Return [x, y] of the center of cell containing provided text 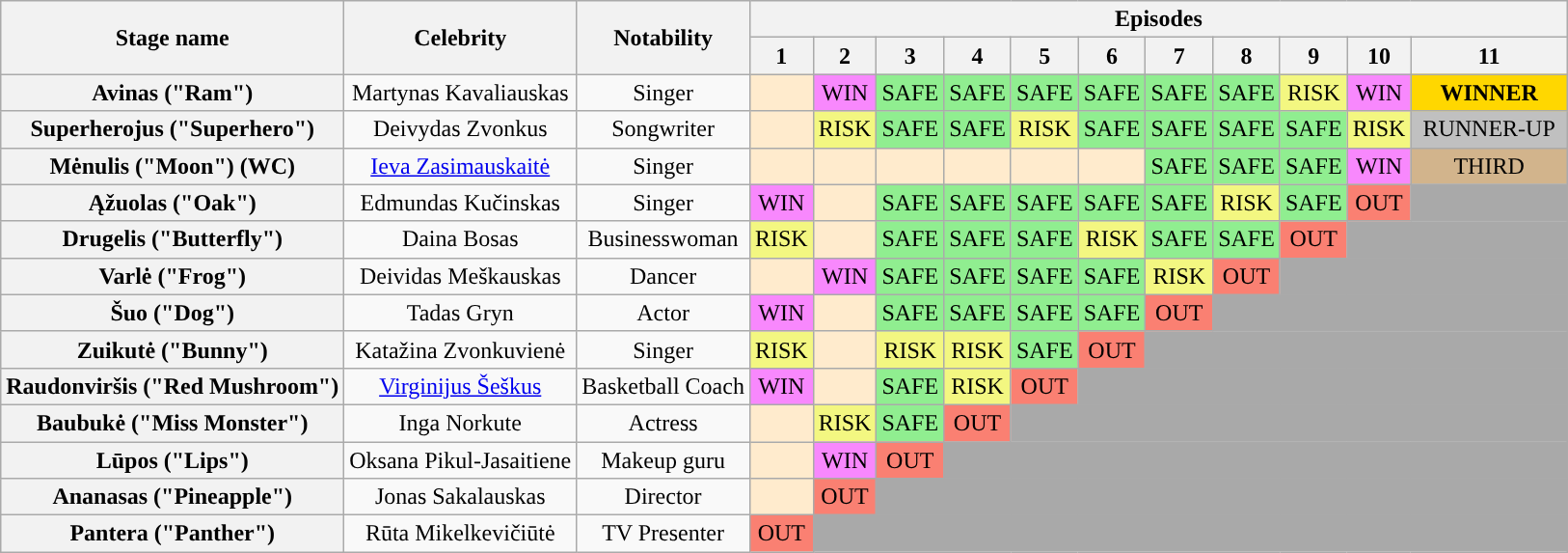
WINNER [1489, 93]
Mėnulis ("Moon") (WC) [173, 166]
Celebrity [461, 38]
Ąžuolas ("Oak") [173, 203]
Businesswoman [663, 239]
Lūpos ("Lips") [173, 460]
Deivydas Zvonkus [461, 129]
Rūta Mikelkevičiūtė [461, 534]
Šuo ("Dog") [173, 313]
10 [1379, 56]
Deividas Meškauskas [461, 276]
TV Presenter [663, 534]
Inga Norkute [461, 423]
6 [1112, 56]
Actress [663, 423]
Songwriter [663, 129]
Episodes [1158, 19]
Makeup guru [663, 460]
9 [1313, 56]
3 [910, 56]
Martynas Kavaliauskas [461, 93]
11 [1489, 56]
4 [978, 56]
8 [1247, 56]
Stage name [173, 38]
1 [781, 56]
Director [663, 497]
THIRD [1489, 166]
Tadas Gryn [461, 313]
Virginijus Šeškus [461, 386]
Superherojus ("Superhero") [173, 129]
Ananasas ("Pineapple") [173, 497]
Actor [663, 313]
Dancer [663, 276]
Basketball Coach [663, 386]
5 [1044, 56]
Zuikutė ("Bunny") [173, 349]
7 [1179, 56]
Baubukė ("Miss Monster") [173, 423]
RUNNER-UP [1489, 129]
Jonas Sakalauskas [461, 497]
Oksana Pikul-Jasaitiene [461, 460]
Katažina Zvonkuvienė [461, 349]
Daina Bosas [461, 239]
Drugelis ("Butterfly") [173, 239]
Raudonviršis ("Red Mushroom") [173, 386]
Ieva Zasimauskaitė [461, 166]
Notability [663, 38]
Pantera ("Panther") [173, 534]
2 [845, 56]
Avinas ("Ram") [173, 93]
Varlė ("Frog") [173, 276]
Edmundas Kučinskas [461, 203]
